Return [X, Y] of the center of cell containing provided text 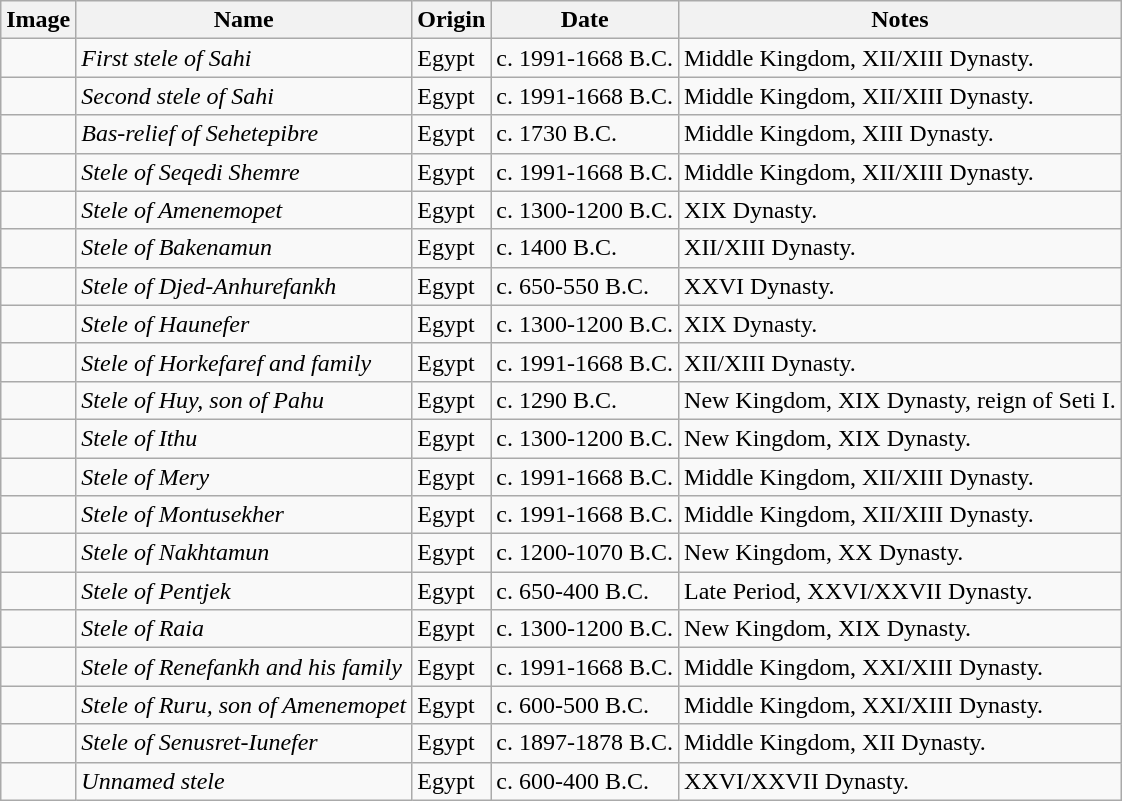
Name [244, 20]
c. 1897-1878 B.C. [585, 743]
Image [38, 20]
c. 600-500 B.C. [585, 705]
Origin [452, 20]
Unnamed stele [244, 781]
Stele of Djed-Anhurefankh [244, 286]
Date [585, 20]
Stele of Mery [244, 477]
Notes [900, 20]
Stele of Ithu [244, 438]
Stele of Seqedi Shemre [244, 172]
Stele of Renefankh and his family [244, 667]
New Kingdom, XX Dynasty. [900, 553]
XXVI Dynasty. [900, 286]
Stele of Senusret-Iunefer [244, 743]
c. 650-550 B.C. [585, 286]
c. 1730 B.C. [585, 134]
c. 1400 B.C. [585, 248]
Stele of Nakhtamun [244, 553]
Stele of Raia [244, 629]
Second stele of Sahi [244, 96]
Stele of Horkefaref and family [244, 362]
c. 1290 B.C. [585, 400]
Late Period, XXVI/XXVII Dynasty. [900, 591]
c. 650-400 B.C. [585, 591]
Bas-relief of Sehetepibre [244, 134]
c. 600-400 B.C. [585, 781]
Middle Kingdom, XII Dynasty. [900, 743]
Stele of Ruru, son of Amenemopet [244, 705]
Stele of Montusekher [244, 515]
First stele of Sahi [244, 58]
c. 1200-1070 B.C. [585, 553]
Stele of Haunefer [244, 324]
Stele of Huy, son of Pahu [244, 400]
XXVI/XXVII Dynasty. [900, 781]
New Kingdom, XIX Dynasty, reign of Seti I. [900, 400]
Middle Kingdom, XIII Dynasty. [900, 134]
Stele of Pentjek [244, 591]
Stele of Bakenamun [244, 248]
Stele of Amenemopet [244, 210]
